Return the [x, y] coordinate for the center point of the cell that contains the specified text.  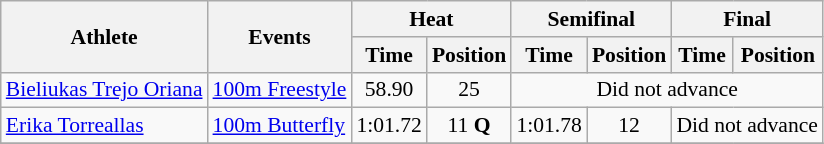
100m Freestyle [280, 90]
Final [747, 19]
12 [629, 126]
11 Q [469, 126]
25 [469, 90]
Bieliukas Trejo Oriana [104, 90]
Heat [431, 19]
Semifinal [591, 19]
1:01.78 [548, 126]
Athlete [104, 36]
100m Butterfly [280, 126]
1:01.72 [388, 126]
58.90 [388, 90]
Events [280, 36]
Erika Torreallas [104, 126]
